Scan for the cell matching the given text and deliver its (X, Y) coordinate at center. 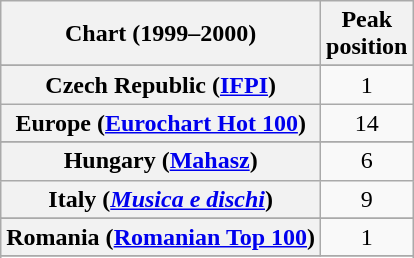
14 (367, 123)
Romania (Romanian Top 100) (161, 237)
Hungary (Mahasz) (161, 161)
6 (367, 161)
Chart (1999–2000) (161, 34)
Italy (Musica e dischi) (161, 199)
Czech Republic (IFPI) (161, 85)
Peakposition (367, 34)
Europe (Eurochart Hot 100) (161, 123)
9 (367, 199)
